Determine the (X, Y) coordinate at the center of the cell enclosing the given text.  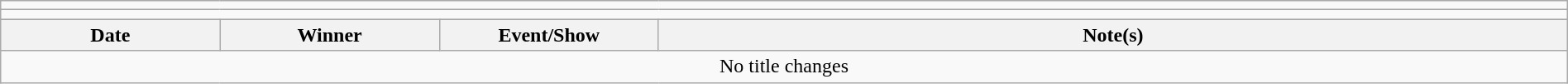
Note(s) (1113, 35)
No title changes (784, 67)
Event/Show (549, 35)
Date (111, 35)
Winner (329, 35)
